Locate the cell with the specified text and output its [X, Y] center coordinate. 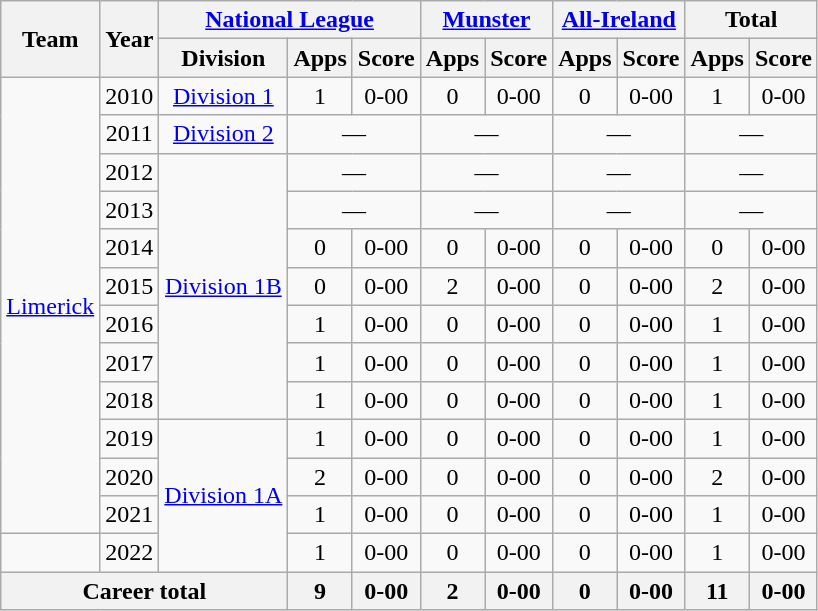
Year [130, 39]
Division 1A [224, 495]
National League [290, 20]
2015 [130, 286]
All-Ireland [619, 20]
11 [717, 591]
2013 [130, 210]
Team [50, 39]
2022 [130, 553]
Limerick [50, 306]
2014 [130, 248]
2020 [130, 477]
2012 [130, 172]
Munster [486, 20]
Division 1B [224, 286]
2010 [130, 96]
Division 1 [224, 96]
2018 [130, 400]
Division [224, 58]
2011 [130, 134]
9 [320, 591]
Total [751, 20]
2021 [130, 515]
2017 [130, 362]
Career total [144, 591]
2019 [130, 438]
2016 [130, 324]
Division 2 [224, 134]
